Return (X, Y) of the center of cell containing provided text 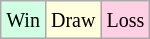
Loss (126, 20)
Win (24, 20)
Draw (72, 20)
